Determine the (X, Y) coordinate at the center of the cell enclosing the given text.  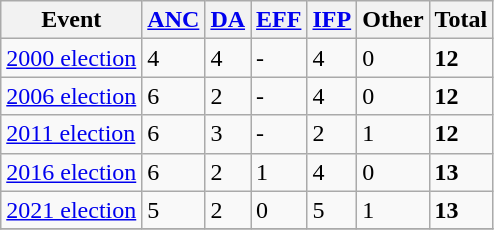
Other (393, 20)
Total (461, 20)
2021 election (72, 210)
DA (228, 20)
ANC (174, 20)
2011 election (72, 134)
3 (228, 134)
2006 election (72, 96)
EFF (279, 20)
IFP (332, 20)
Event (72, 20)
2016 election (72, 172)
2000 election (72, 58)
